Scan for the cell matching the given text and deliver its [x, y] coordinate at center. 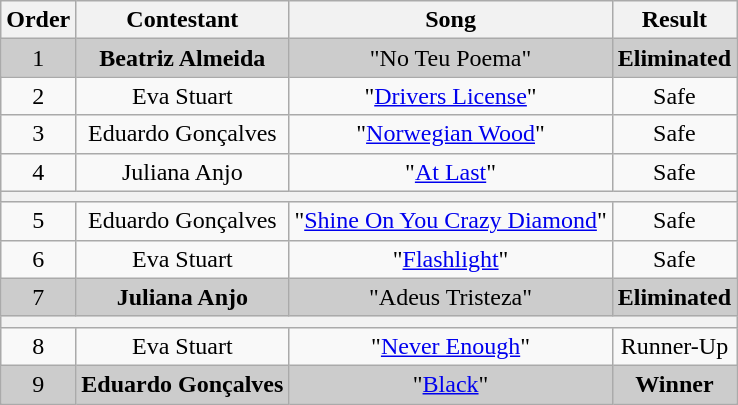
Result [674, 20]
Order [38, 20]
Winner [674, 384]
"Black" [450, 384]
"Flashlight" [450, 259]
5 [38, 221]
"Norwegian Wood" [450, 134]
4 [38, 172]
"Adeus Tristeza" [450, 297]
Runner-Up [674, 346]
"At Last" [450, 172]
Contestant [182, 20]
3 [38, 134]
8 [38, 346]
Beatriz Almeida [182, 58]
6 [38, 259]
Song [450, 20]
"Never Enough" [450, 346]
2 [38, 96]
"Drivers License" [450, 96]
"Shine On You Crazy Diamond" [450, 221]
7 [38, 297]
1 [38, 58]
9 [38, 384]
"No Teu Poema" [450, 58]
